For the text-containing cell, return its midpoint in [x, y] coordinate format. 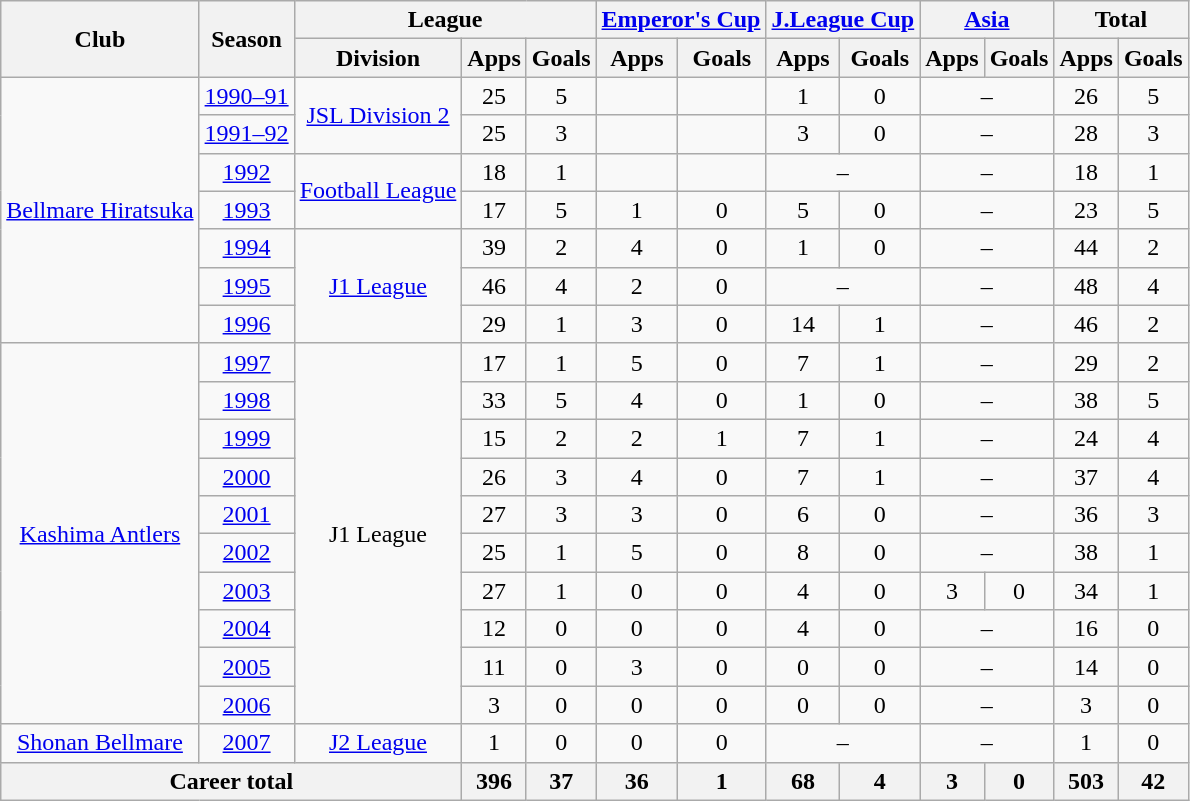
33 [494, 400]
Season [246, 39]
1996 [246, 324]
2000 [246, 477]
2003 [246, 591]
2002 [246, 553]
1992 [246, 172]
15 [494, 438]
39 [494, 248]
2006 [246, 705]
28 [1086, 134]
1997 [246, 362]
11 [494, 667]
48 [1086, 286]
1999 [246, 438]
Club [100, 39]
Career total [232, 781]
44 [1086, 248]
6 [803, 515]
2005 [246, 667]
J2 League [378, 743]
Asia [987, 20]
J.League Cup [843, 20]
Kashima Antlers [100, 534]
League [445, 20]
12 [494, 629]
24 [1086, 438]
1990–91 [246, 96]
2001 [246, 515]
68 [803, 781]
Division [378, 58]
Shonan Bellmare [100, 743]
503 [1086, 781]
23 [1086, 210]
1995 [246, 286]
1998 [246, 400]
1994 [246, 248]
2004 [246, 629]
42 [1153, 781]
8 [803, 553]
396 [494, 781]
Bellmare Hiratsuka [100, 210]
1993 [246, 210]
Emperor's Cup [681, 20]
16 [1086, 629]
JSL Division 2 [378, 115]
Total [1121, 20]
Football League [378, 191]
2007 [246, 743]
1991–92 [246, 134]
34 [1086, 591]
